Pinpoint the cell where the given text exists, returning its [X, Y] midpoint coordinate. 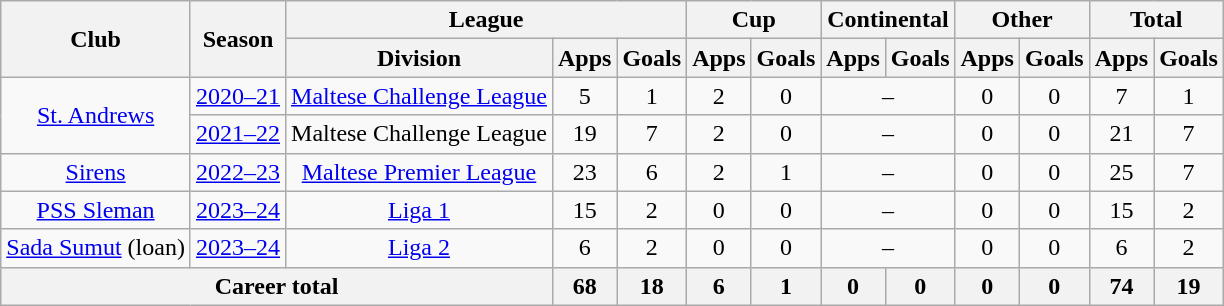
Season [238, 39]
Liga 1 [420, 210]
League [486, 20]
Maltese Premier League [420, 172]
PSS Sleman [96, 210]
74 [1121, 286]
Continental [888, 20]
Cup [754, 20]
Club [96, 39]
Liga 2 [420, 248]
2022–23 [238, 172]
Total [1156, 20]
Sirens [96, 172]
Sada Sumut (loan) [96, 248]
21 [1121, 134]
68 [584, 286]
2020–21 [238, 96]
Other [1022, 20]
2021–22 [238, 134]
St. Andrews [96, 115]
Career total [277, 286]
Division [420, 58]
23 [584, 172]
25 [1121, 172]
5 [584, 96]
18 [652, 286]
